Search for the cell housing the specified text and yield its (X, Y) center coordinate. 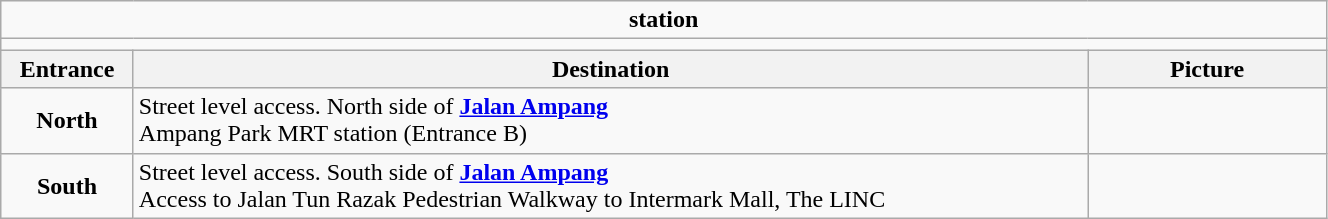
North (68, 120)
Street level access. North side of Jalan Ampang Ampang Park MRT station (Entrance B) (610, 120)
station (664, 20)
Entrance (68, 69)
Picture (1208, 69)
Destination (610, 69)
Street level access. South side of Jalan AmpangAccess to Jalan Tun Razak Pedestrian Walkway to Intermark Mall, The LINC (610, 186)
South (68, 186)
